Return the [x, y] coordinate for the center point of the cell that contains the specified text.  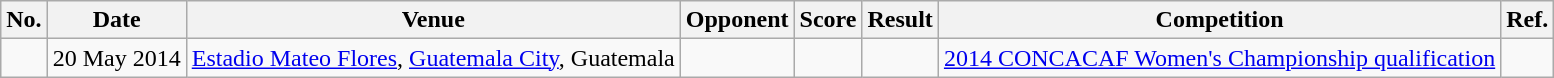
Ref. [1528, 20]
Competition [1219, 20]
2014 CONCACAF Women's Championship qualification [1219, 58]
Venue [433, 20]
Estadio Mateo Flores, Guatemala City, Guatemala [433, 58]
Opponent [737, 20]
Score [828, 20]
Date [116, 20]
Result [900, 20]
No. [24, 20]
20 May 2014 [116, 58]
